Provide the (x, y) coordinate of the cell's center where the given text is located.  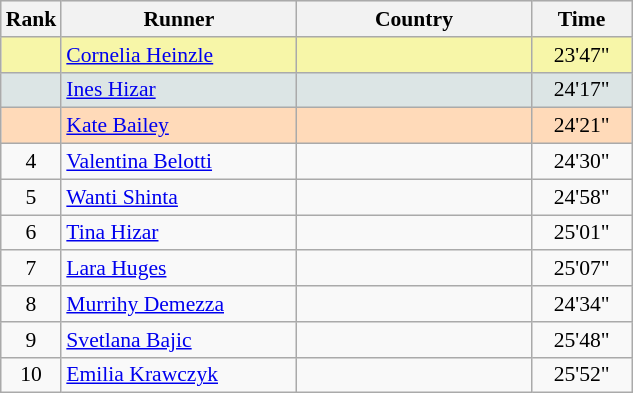
5 (32, 197)
Wanti Shinta (178, 197)
9 (32, 340)
7 (32, 269)
Svetlana Bajic (178, 340)
24'30" (582, 162)
Runner (178, 19)
24'58" (582, 197)
25'01" (582, 233)
8 (32, 304)
4 (32, 162)
25'52" (582, 375)
Rank (32, 19)
24'17" (582, 90)
Cornelia Heinzle (178, 55)
Emilia Krawczyk (178, 375)
6 (32, 233)
10 (32, 375)
24'34" (582, 304)
25'07" (582, 269)
Ines Hizar (178, 90)
24'21" (582, 126)
Murrihy Demezza (178, 304)
25'48" (582, 340)
Tina Hizar (178, 233)
Time (582, 19)
Kate Bailey (178, 126)
Lara Huges (178, 269)
Valentina Belotti (178, 162)
Country (414, 19)
23'47" (582, 55)
